Search for the cell housing the specified text and yield its (x, y) center coordinate. 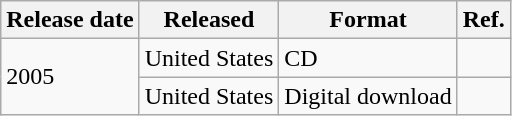
2005 (70, 77)
Digital download (368, 96)
Release date (70, 20)
Format (368, 20)
Released (209, 20)
Ref. (484, 20)
CD (368, 58)
